Identify which cell holds the provided text, then report its (X, Y) central coordinate. 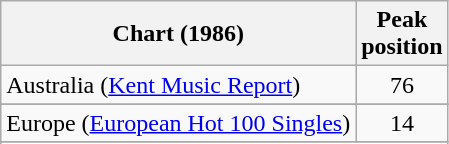
Australia (Kent Music Report) (178, 85)
Europe (European Hot 100 Singles) (178, 123)
14 (402, 123)
Peakposition (402, 34)
76 (402, 85)
Chart (1986) (178, 34)
